Provide the (x, y) coordinate of the cell's center where the given text is located.  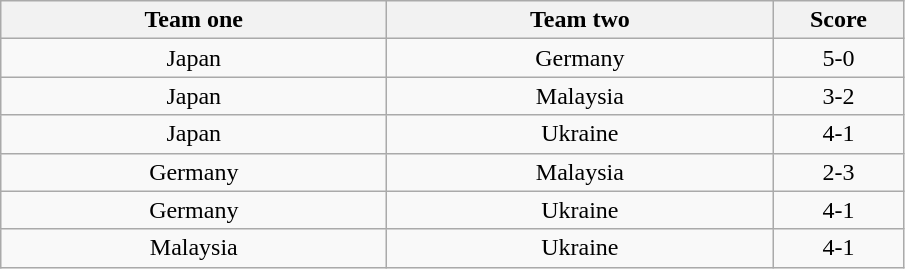
Team one (194, 20)
2-3 (838, 172)
Team two (580, 20)
5-0 (838, 58)
Score (838, 20)
3-2 (838, 96)
